Detect which cell encompasses the target text, then output its (x, y) center coordinate. 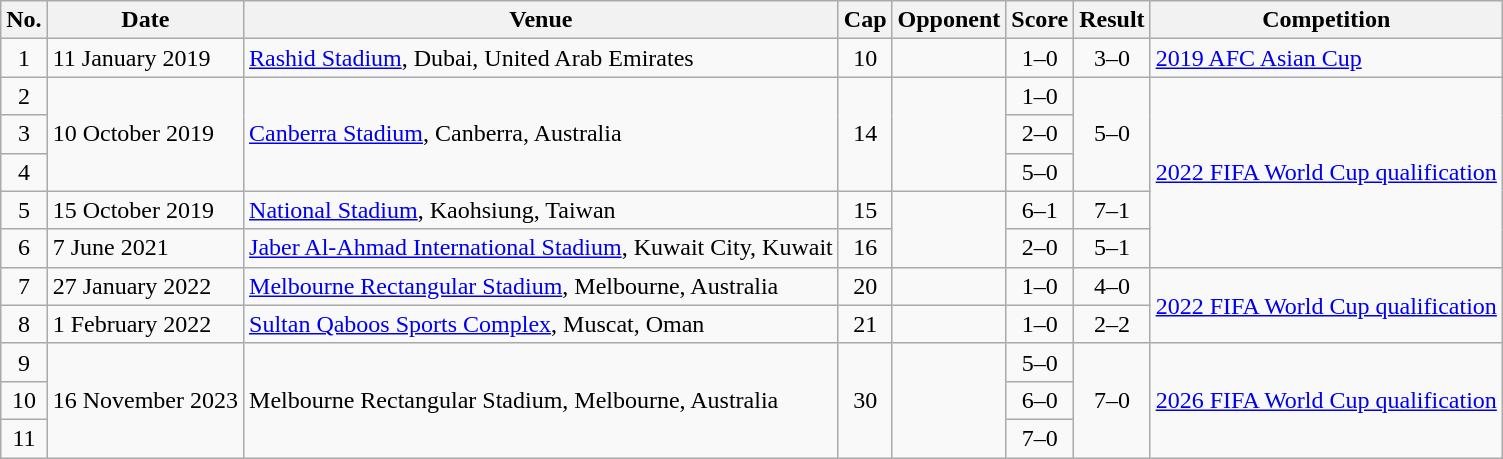
1 February 2022 (145, 324)
Venue (542, 20)
21 (865, 324)
15 (865, 210)
Jaber Al-Ahmad International Stadium, Kuwait City, Kuwait (542, 248)
6–1 (1040, 210)
10 October 2019 (145, 134)
1 (24, 58)
7 (24, 286)
30 (865, 400)
27 January 2022 (145, 286)
8 (24, 324)
Result (1112, 20)
National Stadium, Kaohsiung, Taiwan (542, 210)
16 (865, 248)
No. (24, 20)
14 (865, 134)
6 (24, 248)
11 January 2019 (145, 58)
5 (24, 210)
Opponent (949, 20)
4 (24, 172)
2–2 (1112, 324)
3–0 (1112, 58)
Competition (1326, 20)
11 (24, 438)
Rashid Stadium, Dubai, United Arab Emirates (542, 58)
16 November 2023 (145, 400)
9 (24, 362)
2019 AFC Asian Cup (1326, 58)
6–0 (1040, 400)
Canberra Stadium, Canberra, Australia (542, 134)
Sultan Qaboos Sports Complex, Muscat, Oman (542, 324)
4–0 (1112, 286)
Date (145, 20)
7–1 (1112, 210)
20 (865, 286)
Cap (865, 20)
15 October 2019 (145, 210)
2026 FIFA World Cup qualification (1326, 400)
2 (24, 96)
Score (1040, 20)
3 (24, 134)
7 June 2021 (145, 248)
5–1 (1112, 248)
